Search for the cell housing the specified text and yield its [X, Y] center coordinate. 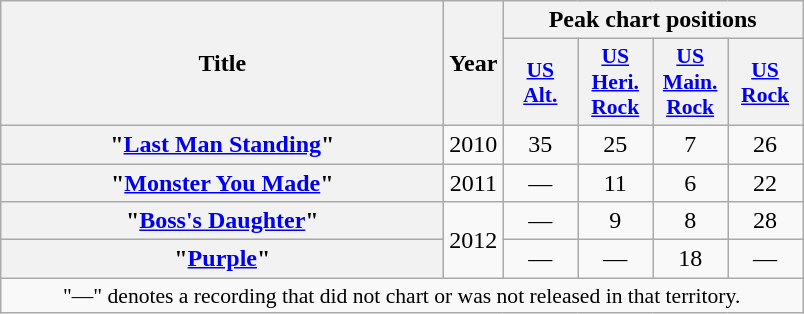
35 [540, 144]
2011 [474, 183]
25 [616, 144]
"Monster You Made" [222, 183]
18 [690, 259]
"Purple" [222, 259]
"—" denotes a recording that did not chart or was not released in that territory. [402, 296]
Peak chart positions [653, 20]
USMain. Rock [690, 82]
2012 [474, 240]
11 [616, 183]
28 [766, 221]
USAlt. [540, 82]
Title [222, 64]
6 [690, 183]
2010 [474, 144]
7 [690, 144]
"Boss's Daughter" [222, 221]
USHeri. Rock [616, 82]
Year [474, 64]
"Last Man Standing" [222, 144]
USRock [766, 82]
9 [616, 221]
8 [690, 221]
26 [766, 144]
22 [766, 183]
